Return (x, y) of the center of cell containing provided text 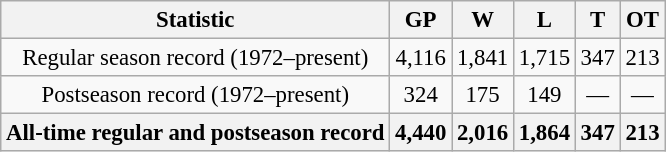
1,715 (544, 58)
GP (421, 20)
Postseason record (1972–present) (196, 95)
W (483, 20)
L (544, 20)
1,864 (544, 133)
324 (421, 95)
Statistic (196, 20)
OT (642, 20)
4,440 (421, 133)
Regular season record (1972–present) (196, 58)
4,116 (421, 58)
149 (544, 95)
2,016 (483, 133)
1,841 (483, 58)
175 (483, 95)
T (598, 20)
All-time regular and postseason record (196, 133)
